Output the (x, y) coordinate of the center of the cell containing the given text.  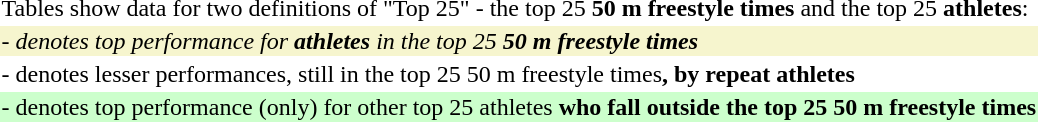
- denotes top performance for athletes in the top 25 50 m freestyle times (519, 41)
- denotes top performance (only) for other top 25 athletes who fall outside the top 25 50 m freestyle times (519, 107)
- denotes lesser performances, still in the top 25 50 m freestyle times, by repeat athletes (519, 74)
